Capture the cell that displays the provided text and extract its (X, Y) central coordinate. 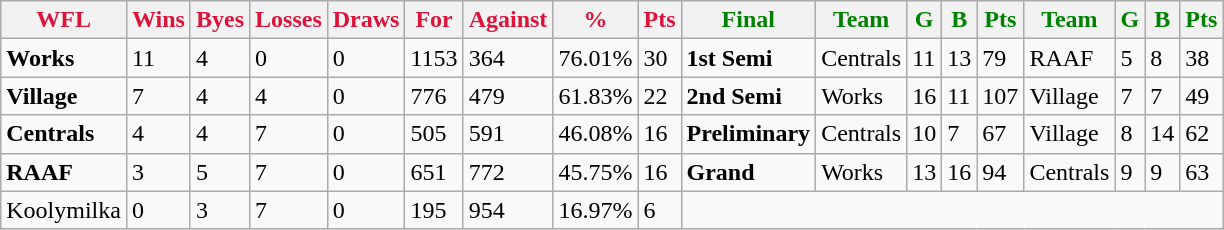
954 (508, 210)
38 (1202, 58)
For (434, 20)
46.08% (596, 134)
63 (1202, 172)
1153 (434, 58)
2nd Semi (748, 96)
61.83% (596, 96)
364 (508, 58)
30 (660, 58)
62 (1202, 134)
Wins (158, 20)
% (596, 20)
22 (660, 96)
Grand (748, 172)
10 (924, 134)
Draws (366, 20)
776 (434, 96)
591 (508, 134)
107 (1000, 96)
772 (508, 172)
14 (1162, 134)
76.01% (596, 58)
45.75% (596, 172)
Byes (220, 20)
195 (434, 210)
16.97% (596, 210)
505 (434, 134)
Koolymilka (64, 210)
WFL (64, 20)
6 (660, 210)
79 (1000, 58)
651 (434, 172)
Against (508, 20)
479 (508, 96)
1st Semi (748, 58)
49 (1202, 96)
67 (1000, 134)
Final (748, 20)
94 (1000, 172)
Preliminary (748, 134)
Losses (289, 20)
